Determine the [X, Y] coordinate at the center of the cell enclosing the given text.  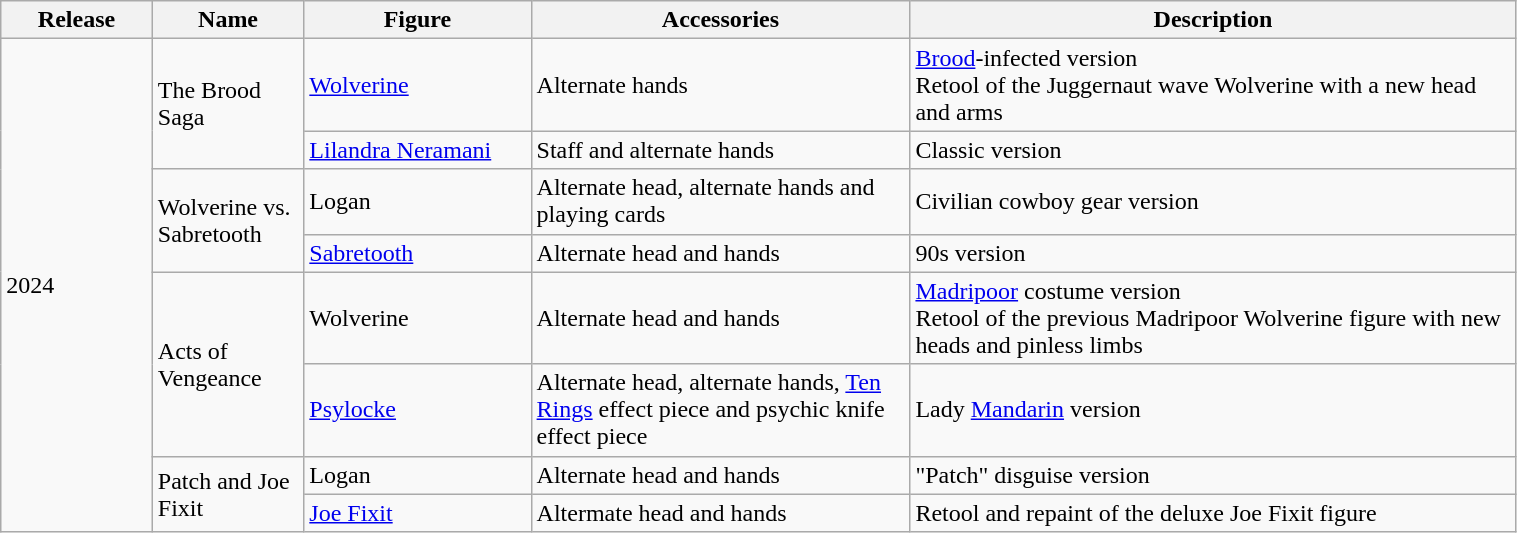
Name [228, 20]
Staff and alternate hands [720, 150]
Classic version [1213, 150]
Alternate hands [720, 85]
Figure [418, 20]
Psylocke [418, 410]
Lilandra Neramani [418, 150]
Joe Fixit [418, 513]
Description [1213, 20]
Wolverine vs. Sabretooth [228, 220]
Alternate head, alternate hands, Ten Rings effect piece and psychic knife effect piece [720, 410]
Sabretooth [418, 253]
Brood-infected versionRetool of the Juggernaut wave Wolverine with a new head and arms [1213, 85]
90s version [1213, 253]
Madripoor costume versionRetool of the previous Madripoor Wolverine figure with new heads and pinless limbs [1213, 318]
"Patch" disguise version [1213, 475]
2024 [77, 286]
Retool and repaint of the deluxe Joe Fixit figure [1213, 513]
Acts of Vengeance [228, 364]
Alternate head, alternate hands and playing cards [720, 202]
Altermate head and hands [720, 513]
The Brood Saga [228, 104]
Release [77, 20]
Patch and Joe Fixit [228, 494]
Civilian cowboy gear version [1213, 202]
Accessories [720, 20]
Lady Mandarin version [1213, 410]
